Search for the cell housing the specified text and yield its [X, Y] center coordinate. 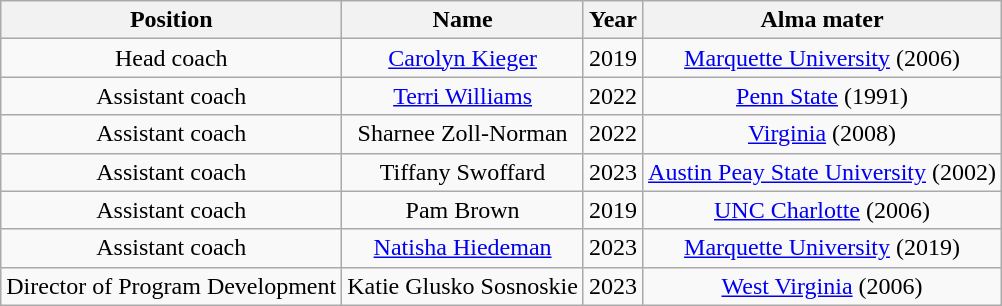
Austin Peay State University (2002) [822, 172]
West Virginia (2006) [822, 286]
Director of Program Development [172, 286]
Position [172, 20]
Alma mater [822, 20]
Katie Glusko Sosnoskie [463, 286]
Natisha Hiedeman [463, 248]
Virginia (2008) [822, 134]
UNC Charlotte (2006) [822, 210]
Marquette University (2019) [822, 248]
Marquette University (2006) [822, 58]
Year [612, 20]
Sharnee Zoll-Norman [463, 134]
Name [463, 20]
Terri Williams [463, 96]
Tiffany Swoffard [463, 172]
Pam Brown [463, 210]
Head coach [172, 58]
Carolyn Kieger [463, 58]
Penn State (1991) [822, 96]
